Capture the cell that displays the provided text and extract its (x, y) central coordinate. 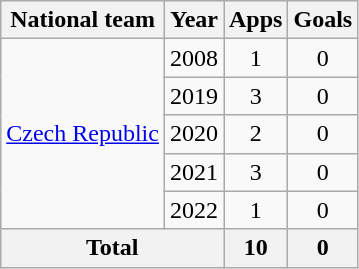
Total (112, 248)
10 (256, 248)
Czech Republic (83, 134)
2 (256, 134)
Year (194, 20)
2019 (194, 96)
2020 (194, 134)
Goals (323, 20)
2022 (194, 210)
2008 (194, 58)
Apps (256, 20)
National team (83, 20)
2021 (194, 172)
